Pinpoint the cell where the given text exists, returning its (x, y) midpoint coordinate. 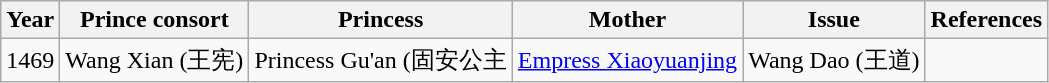
References (986, 20)
Issue (834, 20)
Wang Dao (王道) (834, 60)
1469 (30, 60)
Mother (627, 20)
Empress Xiaoyuanjing (627, 60)
Princess (380, 20)
Princess Gu'an (固安公主 (380, 60)
Prince consort (154, 20)
Wang Xian (王宪) (154, 60)
Year (30, 20)
